For the text-containing cell, return its midpoint in (x, y) coordinate format. 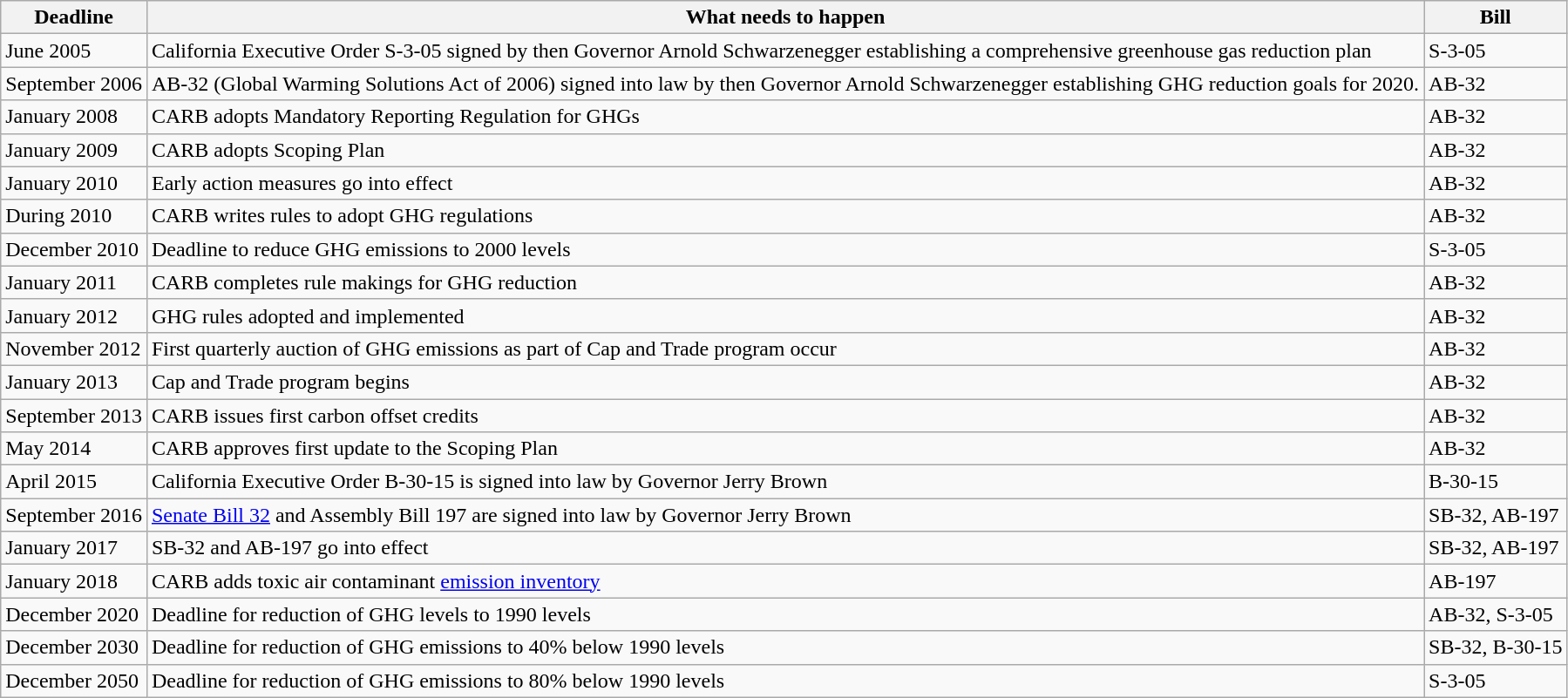
CARB issues first carbon offset credits (784, 416)
December 2010 (74, 249)
First quarterly auction of GHG emissions as part of Cap and Trade program occur (784, 349)
January 2010 (74, 183)
Deadline to reduce GHG emissions to 2000 levels (784, 249)
Deadline for reduction of GHG emissions to 40% below 1990 levels (784, 647)
May 2014 (74, 449)
CARB adopts Scoping Plan (784, 150)
Early action measures go into effect (784, 183)
January 2013 (74, 382)
January 2017 (74, 548)
September 2013 (74, 416)
Deadline (74, 17)
Cap and Trade program begins (784, 382)
June 2005 (74, 51)
Senate Bill 32 and Assembly Bill 197 are signed into law by Governor Jerry Brown (784, 515)
January 2018 (74, 581)
SB-32 and AB-197 go into effect (784, 548)
January 2011 (74, 282)
What needs to happen (784, 17)
CARB adopts Mandatory Reporting Regulation for GHGs (784, 117)
September 2016 (74, 515)
California Executive Order S-3-05 signed by then Governor Arnold Schwarzenegger establishing a comprehensive greenhouse gas reduction plan (784, 51)
SB-32, B-30-15 (1496, 647)
Bill (1496, 17)
January 2009 (74, 150)
September 2006 (74, 84)
CARB writes rules to adopt GHG regulations (784, 216)
During 2010 (74, 216)
GHG rules adopted and implemented (784, 315)
January 2008 (74, 117)
Deadline for reduction of GHG emissions to 80% below 1990 levels (784, 681)
B-30-15 (1496, 482)
April 2015 (74, 482)
CARB approves first update to the Scoping Plan (784, 449)
January 2012 (74, 315)
California Executive Order B-30-15 is signed into law by Governor Jerry Brown (784, 482)
December 2030 (74, 647)
December 2020 (74, 614)
AB-32 (Global Warming Solutions Act of 2006) signed into law by then Governor Arnold Schwarzenegger establishing GHG reduction goals for 2020. (784, 84)
CARB adds toxic air contaminant emission inventory (784, 581)
AB-32, S-3-05 (1496, 614)
AB-197 (1496, 581)
CARB completes rule makings for GHG reduction (784, 282)
Deadline for reduction of GHG levels to 1990 levels (784, 614)
December 2050 (74, 681)
November 2012 (74, 349)
